Extract the [x, y] coordinate from the center of the cell holding the provided text.  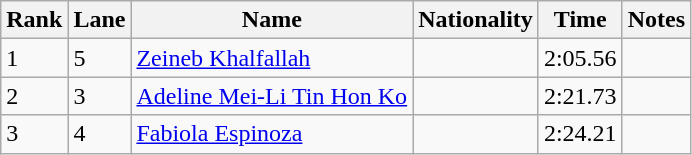
Time [580, 20]
Notes [656, 20]
Name [272, 20]
1 [34, 58]
Adeline Mei-Li Tin Hon Ko [272, 96]
Nationality [476, 20]
5 [100, 58]
2:21.73 [580, 96]
Zeineb Khalfallah [272, 58]
Lane [100, 20]
4 [100, 134]
2 [34, 96]
2:05.56 [580, 58]
Rank [34, 20]
Fabiola Espinoza [272, 134]
2:24.21 [580, 134]
